Provide the [X, Y] coordinate of the cell's center where the given text is located.  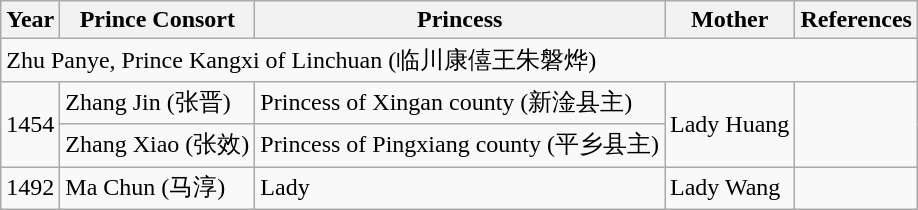
Year [30, 20]
Zhu Panye, Prince Kangxi of Linchuan (临川康僖王朱磐烨) [460, 60]
Lady [460, 188]
Zhang Jin (张晋) [158, 102]
Princess of Xingan county (新淦县主) [460, 102]
Princess of Pingxiang county (平乡县主) [460, 146]
1454 [30, 124]
Lady Huang [730, 124]
Zhang Xiao (张效) [158, 146]
Ma Chun (马淳) [158, 188]
References [856, 20]
Mother [730, 20]
Prince Consort [158, 20]
Lady Wang [730, 188]
Princess [460, 20]
1492 [30, 188]
